Scan for the cell matching the given text and deliver its (x, y) coordinate at center. 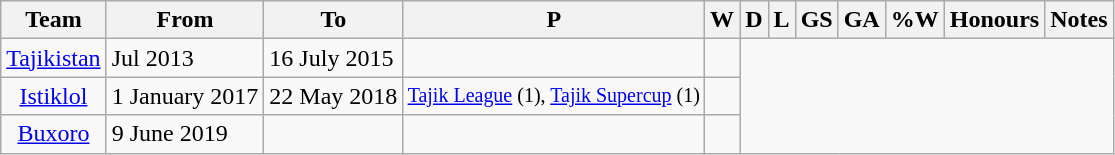
From (185, 20)
Jul 2013 (185, 58)
P (554, 20)
Tajik League (1), Tajik Supercup (1) (554, 96)
1 January 2017 (185, 96)
9 June 2019 (185, 134)
L (782, 20)
22 May 2018 (334, 96)
Tajikistan (54, 58)
GS (816, 20)
Notes (1079, 20)
%W (914, 20)
Buxoro (54, 134)
GA (862, 20)
16 July 2015 (334, 58)
Istiklol (54, 96)
W (722, 20)
Honours (994, 20)
D (754, 20)
To (334, 20)
Team (54, 20)
